Provide the (x, y) coordinate of the cell's center where the given text is located.  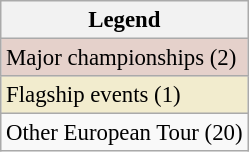
Legend (124, 20)
Major championships (2) (124, 58)
Flagship events (1) (124, 95)
Other European Tour (20) (124, 133)
